Locate the cell with the specified text and output its (X, Y) center coordinate. 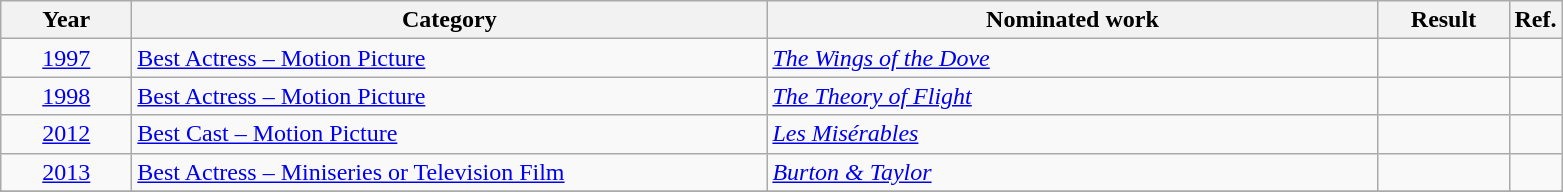
Les Misérables (1072, 134)
Ref. (1536, 20)
1997 (66, 58)
Year (66, 20)
Result (1444, 20)
Category (450, 20)
Burton & Taylor (1072, 172)
Nominated work (1072, 20)
Best Cast – Motion Picture (450, 134)
2012 (66, 134)
2013 (66, 172)
Best Actress – Miniseries or Television Film (450, 172)
1998 (66, 96)
The Wings of the Dove (1072, 58)
The Theory of Flight (1072, 96)
